Search for the cell housing the specified text and yield its (x, y) center coordinate. 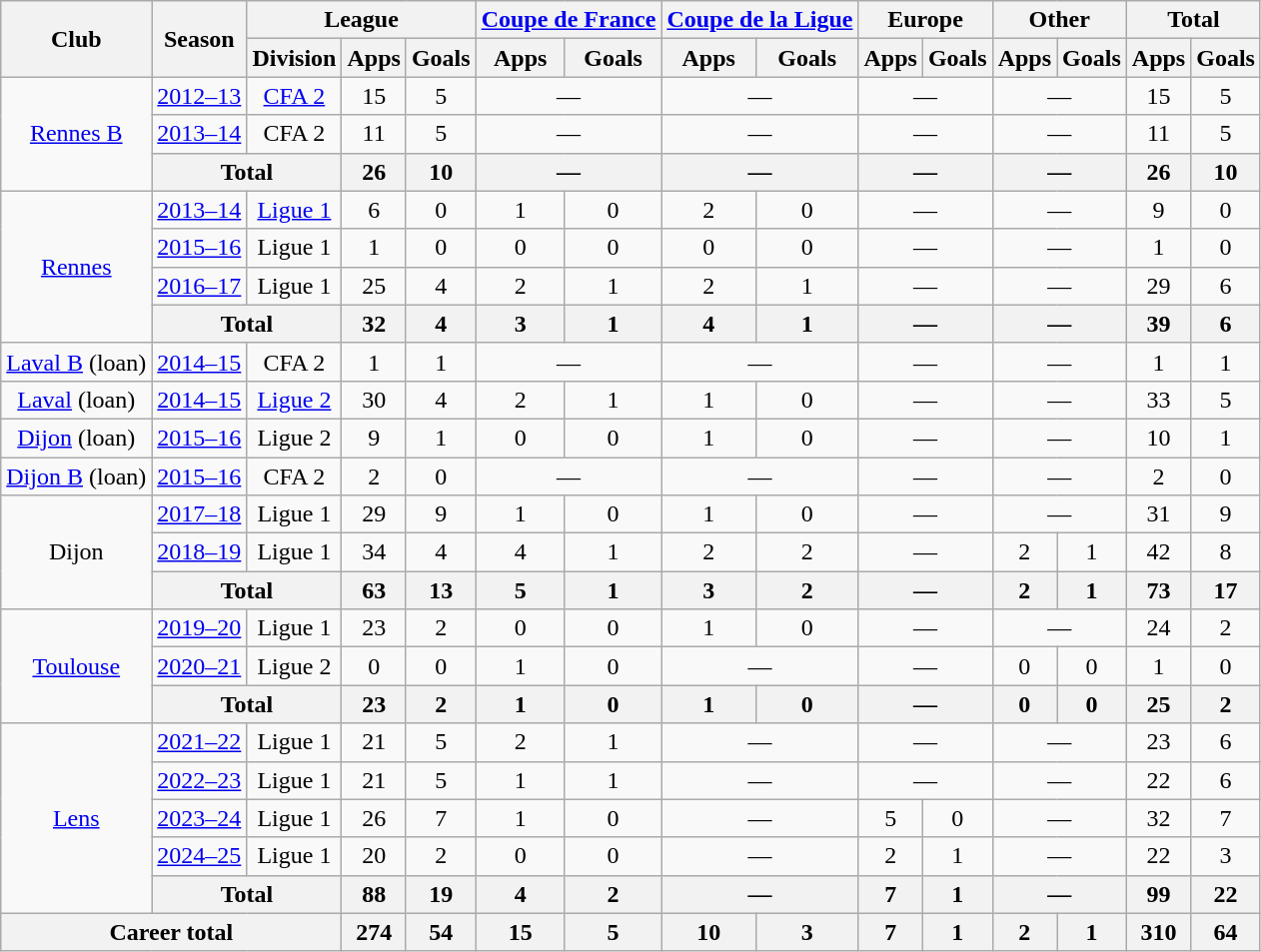
2016–17 (200, 286)
24 (1158, 628)
39 (1158, 324)
88 (374, 894)
73 (1158, 590)
274 (374, 932)
Europe (925, 20)
30 (374, 400)
2019–20 (200, 628)
Career total (172, 932)
Division (294, 58)
2023–24 (200, 818)
2017–18 (200, 514)
Toulouse (76, 666)
31 (1158, 514)
Coupe de France (569, 20)
2024–25 (200, 856)
2020–21 (200, 666)
17 (1226, 590)
Lens (76, 818)
Coupe de la Ligue (759, 20)
64 (1226, 932)
2018–19 (200, 552)
Dijon (loan) (76, 438)
19 (441, 894)
2022–23 (200, 780)
54 (441, 932)
34 (374, 552)
Dijon B (loan) (76, 476)
42 (1158, 552)
Laval B (loan) (76, 362)
Club (76, 39)
Other (1059, 20)
2012–13 (200, 96)
33 (1158, 400)
2021–22 (200, 742)
63 (374, 590)
99 (1158, 894)
Rennes (76, 267)
Laval (loan) (76, 400)
310 (1158, 932)
20 (374, 856)
8 (1226, 552)
League (362, 20)
Season (200, 39)
Rennes B (76, 134)
Dijon (76, 552)
13 (441, 590)
